Detect which cell encompasses the target text, then output its (x, y) center coordinate. 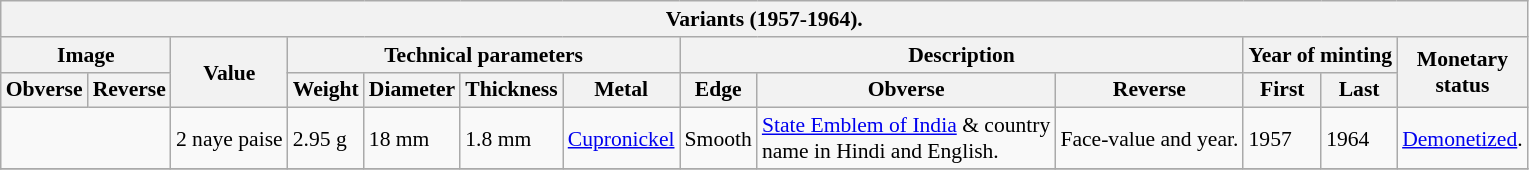
1957 (1282, 138)
Weight (326, 90)
Edge (718, 90)
Demonetized. (1462, 138)
Smooth (718, 138)
Variants (1957-1964). (764, 19)
1964 (1359, 138)
State Emblem of India & countryname in Hindi and English. (906, 138)
Description (962, 55)
Monetarystatus (1462, 72)
Diameter (412, 90)
First (1282, 90)
2.95 g (326, 138)
Thickness (512, 90)
Face-value and year. (1149, 138)
Last (1359, 90)
Image (86, 55)
Cupronickel (622, 138)
2 naye paise (230, 138)
1.8 mm (512, 138)
Year of minting (1320, 55)
Value (230, 72)
Metal (622, 90)
18 mm (412, 138)
Technical parameters (484, 55)
